Provide the (X, Y) coordinate of the cell's center where the given text is located.  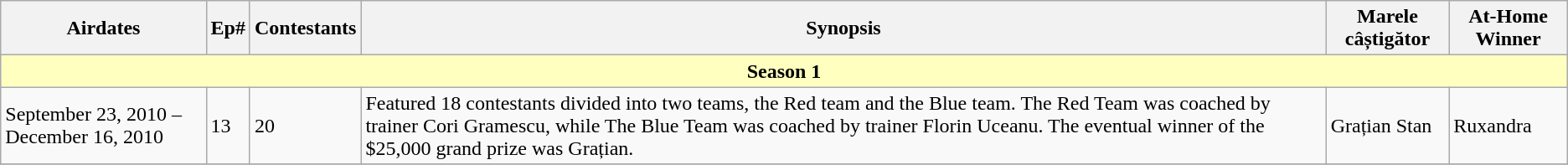
Synopsis (843, 28)
Contestants (305, 28)
13 (228, 126)
September 23, 2010 – December 16, 2010 (104, 126)
Marele câștigător (1387, 28)
20 (305, 126)
At-Home Winner (1508, 28)
Ruxandra (1508, 126)
Airdates (104, 28)
Season 1 (784, 71)
Ep# (228, 28)
Grațian Stan (1387, 126)
